Output the [X, Y] coordinate of the center of the cell containing the given text.  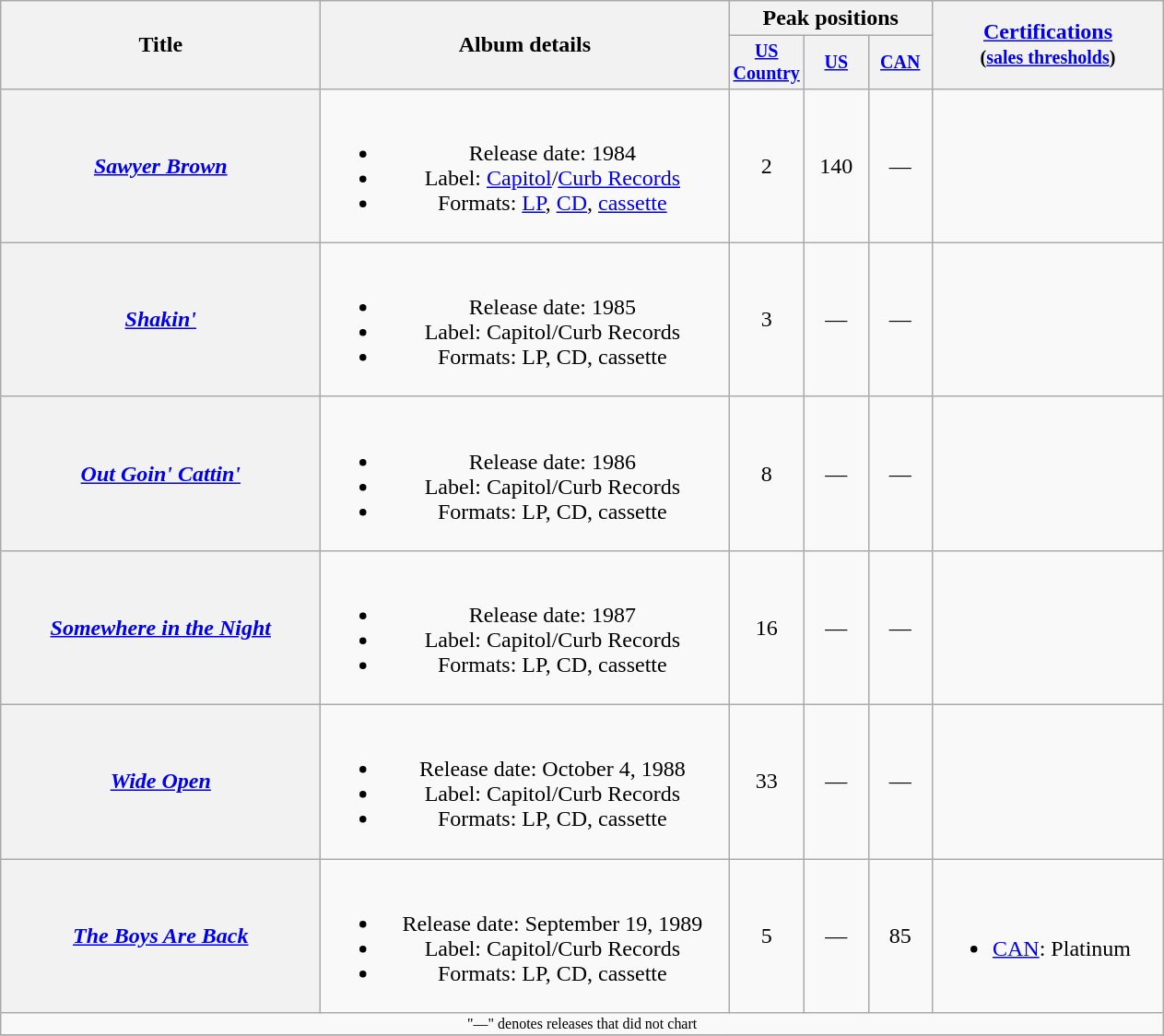
Title [160, 45]
Somewhere in the Night [160, 627]
US Country [767, 63]
2 [767, 166]
Peak positions [831, 18]
8 [767, 474]
Sawyer Brown [160, 166]
5 [767, 936]
Release date: 1987Label: Capitol/Curb RecordsFormats: LP, CD, cassette [525, 627]
Release date: September 19, 1989Label: Capitol/Curb RecordsFormats: LP, CD, cassette [525, 936]
Release date: October 4, 1988Label: Capitol/Curb RecordsFormats: LP, CD, cassette [525, 782]
US [837, 63]
Release date: 1985Label: Capitol/Curb RecordsFormats: LP, CD, cassette [525, 319]
Certifications(sales thresholds) [1047, 45]
Shakin' [160, 319]
CAN: Platinum [1047, 936]
The Boys Are Back [160, 936]
CAN [899, 63]
Album details [525, 45]
3 [767, 319]
140 [837, 166]
"—" denotes releases that did not chart [582, 1024]
Release date: 1986Label: Capitol/Curb RecordsFormats: LP, CD, cassette [525, 474]
85 [899, 936]
33 [767, 782]
16 [767, 627]
Wide Open [160, 782]
Release date: 1984Label: Capitol/Curb RecordsFormats: LP, CD, cassette [525, 166]
Out Goin' Cattin' [160, 474]
